Determine the [X, Y] coordinate at the center of the cell enclosing the given text.  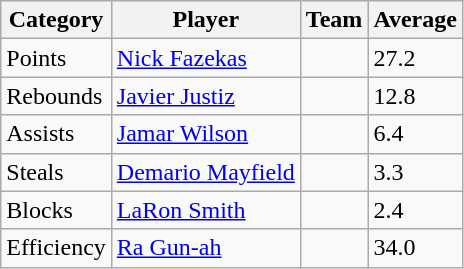
Demario Mayfield [206, 172]
Jamar Wilson [206, 134]
2.4 [416, 210]
34.0 [416, 248]
Category [56, 20]
Assists [56, 134]
Steals [56, 172]
Player [206, 20]
Nick Fazekas [206, 58]
Blocks [56, 210]
Ra Gun-ah [206, 248]
Rebounds [56, 96]
Efficiency [56, 248]
Points [56, 58]
Javier Justiz [206, 96]
27.2 [416, 58]
Average [416, 20]
LaRon Smith [206, 210]
6.4 [416, 134]
12.8 [416, 96]
Team [334, 20]
3.3 [416, 172]
